Search for the cell housing the specified text and yield its (X, Y) center coordinate. 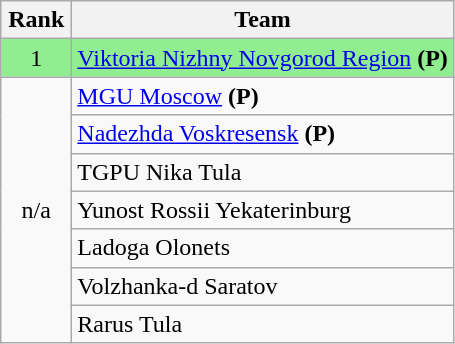
Volzhanka-d Saratov (263, 286)
Yunost Rossii Yekaterinburg (263, 210)
1 (36, 58)
TGPU Nika Tula (263, 172)
n/a (36, 210)
Viktoria Nizhny Novgorod Region (P) (263, 58)
Nadezhda Voskresensk (P) (263, 134)
Ladoga Olonets (263, 248)
MGU Moscow (P) (263, 96)
Rank (36, 20)
Team (263, 20)
Rarus Tula (263, 324)
